Identify which cell holds the provided text, then report its (x, y) central coordinate. 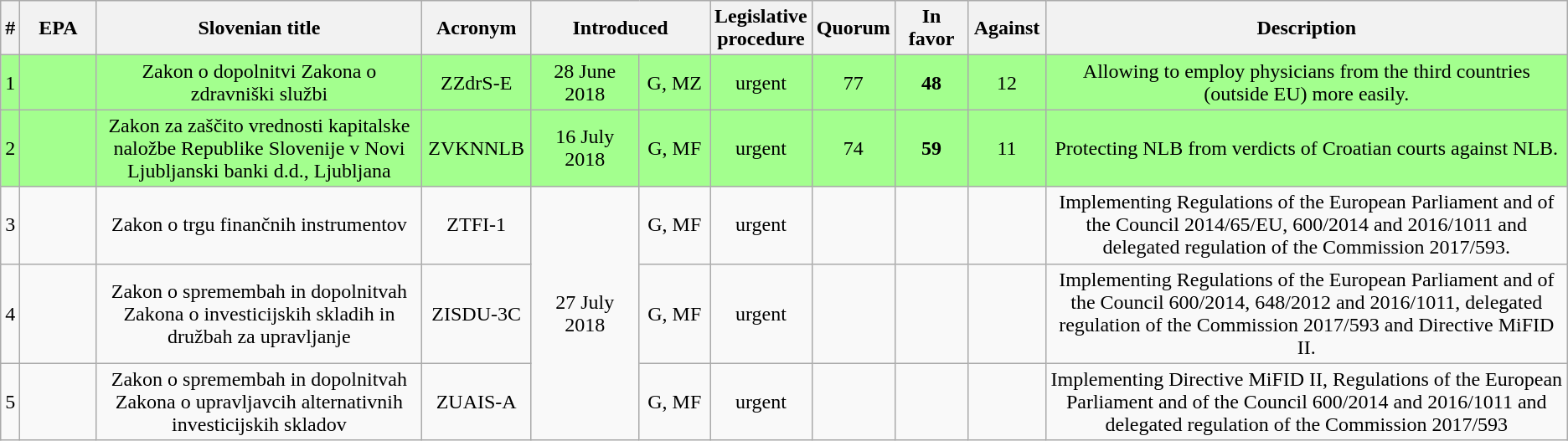
ZUAIS-A (477, 402)
77 (853, 82)
# (10, 28)
Zakon za zaščito vrednosti kapitalske naložbe Republike Slovenije v Novi Ljubljanski banki d.d., Ljubljana (260, 148)
74 (853, 148)
2 (10, 148)
Against (1007, 28)
ZTFI-1 (477, 225)
28 June 2018 (585, 82)
In favor (931, 28)
5 (10, 402)
Zakon o spremembah in dopolnitvah Zakona o upravljavcih alternativnih investicijskih skladov (260, 402)
Protecting NLB from verdicts of Croatian courts against NLB. (1307, 148)
Allowing to employ physicians from the third countries (outside EU) more easily. (1307, 82)
Zakon o trgu finančnih instrumentov (260, 225)
16 July 2018 (585, 148)
3 (10, 225)
ZZdrS-E (477, 82)
EPA (59, 28)
Introduced (621, 28)
Slovenian title (260, 28)
Zakon o spremembah in dopolnitvah Zakona o investicijskih skladih in družbah za upravljanje (260, 313)
Description (1307, 28)
Legislative procedure (761, 28)
ZISDU-3C (477, 313)
12 (1007, 82)
Zakon o dopolnitvi Zakona o zdravniški službi (260, 82)
Acronym (477, 28)
Quorum (853, 28)
48 (931, 82)
59 (931, 148)
11 (1007, 148)
1 (10, 82)
4 (10, 313)
ZVKNNLB (477, 148)
27 July 2018 (585, 313)
G, MZ (675, 82)
